Identify which cell holds the provided text, then report its (x, y) central coordinate. 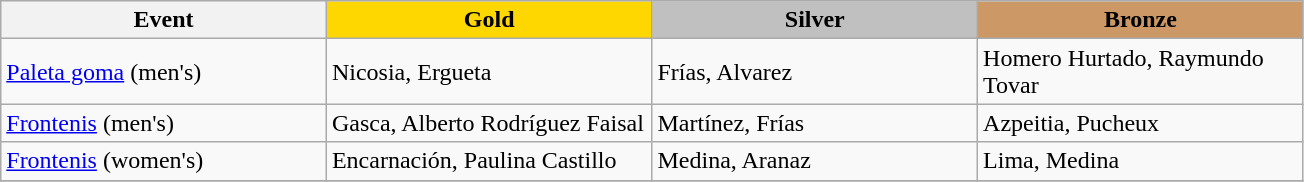
Gasca, Alberto Rodríguez Faisal (489, 123)
Bronze (1141, 20)
Encarnación, Paulina Castillo (489, 161)
Paleta goma (men's) (164, 72)
Silver (815, 20)
Homero Hurtado, Raymundo Tovar (1141, 72)
Medina, Aranaz (815, 161)
Azpeitia, Pucheux (1141, 123)
Gold (489, 20)
Frías, Alvarez (815, 72)
Martínez, Frías (815, 123)
Lima, Medina (1141, 161)
Event (164, 20)
Nicosia, Ergueta (489, 72)
Frontenis (men's) (164, 123)
Frontenis (women's) (164, 161)
